Return [X, Y] of the center of cell containing provided text 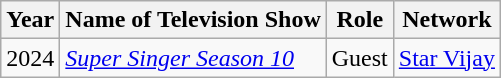
Star Vijay [446, 58]
Name of Television Show [193, 20]
Network [446, 20]
Role [360, 20]
Guest [360, 58]
2024 [30, 58]
Super Singer Season 10 [193, 58]
Year [30, 20]
